Return (x, y) of the center of cell containing provided text 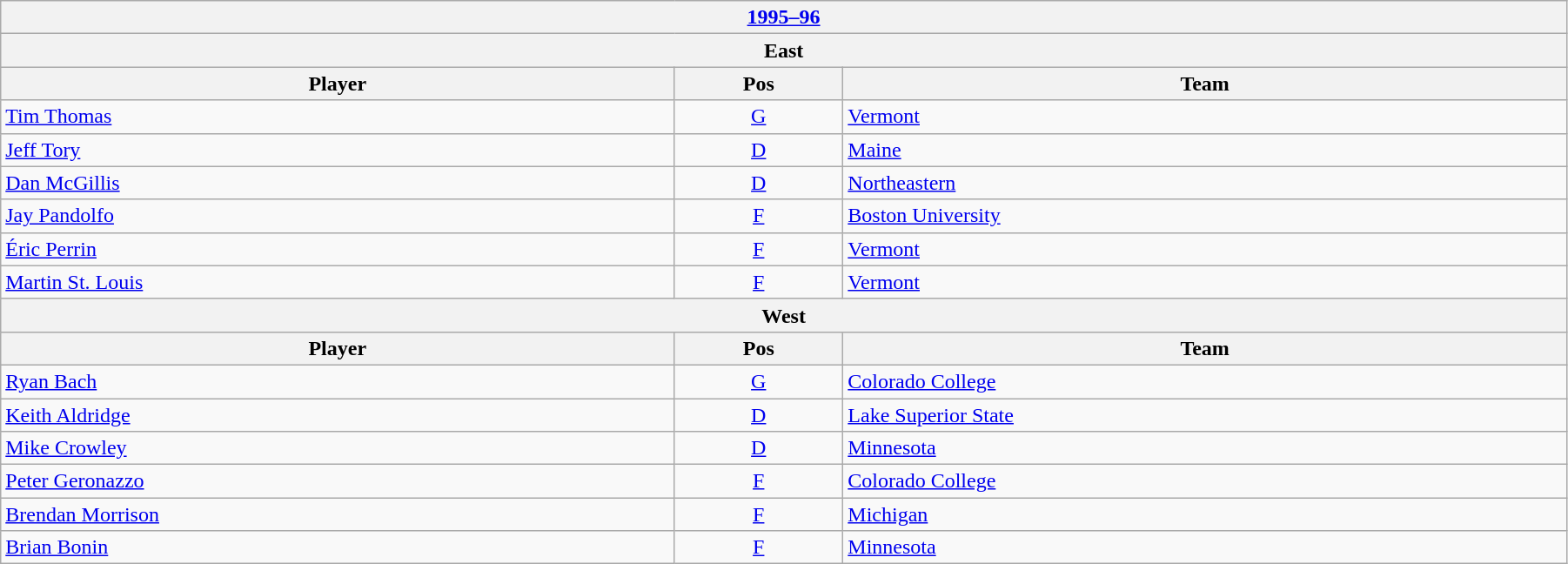
Éric Perrin (338, 249)
Boston University (1205, 216)
Jeff Tory (338, 150)
West (784, 315)
Maine (1205, 150)
Brendan Morrison (338, 514)
Brian Bonin (338, 547)
Dan McGillis (338, 183)
Lake Superior State (1205, 415)
Michigan (1205, 514)
Ryan Bach (338, 381)
1995–96 (784, 17)
Jay Pandolfo (338, 216)
Mike Crowley (338, 448)
Peter Geronazzo (338, 481)
East (784, 50)
Martin St. Louis (338, 282)
Northeastern (1205, 183)
Keith Aldridge (338, 415)
Tim Thomas (338, 117)
